Detect which cell encompasses the target text, then output its [x, y] center coordinate. 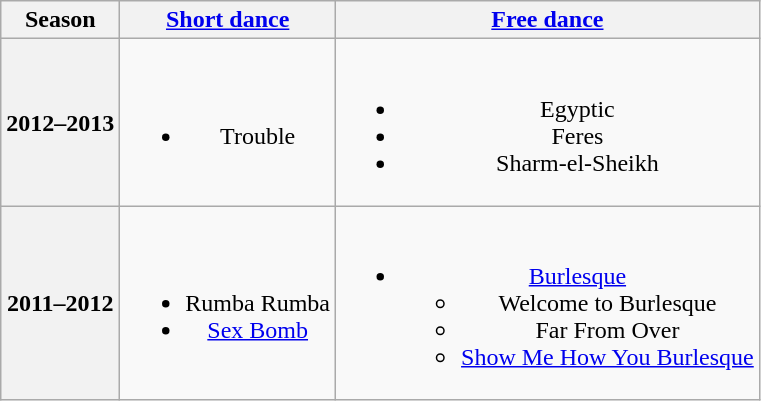
Short dance [228, 20]
Trouble [228, 122]
Free dance [548, 20]
Egyptic Feres Sharm-el-Sheikh [548, 122]
2012–2013 [60, 122]
2011–2012 [60, 303]
Rumba Rumba Sex Bomb [228, 303]
Season [60, 20]
BurlesqueWelcome to Burlesque Far From Over Show Me How You Burlesque [548, 303]
